Detect which cell encompasses the target text, then output its [X, Y] center coordinate. 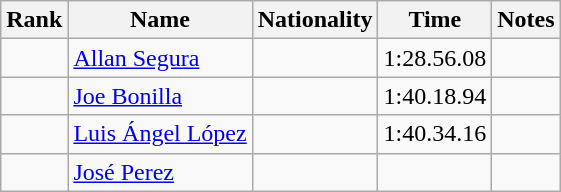
1:40.18.94 [435, 96]
Name [160, 20]
José Perez [160, 172]
Allan Segura [160, 58]
1:28.56.08 [435, 58]
Joe Bonilla [160, 96]
Time [435, 20]
Nationality [315, 20]
Notes [526, 20]
Rank [34, 20]
Luis Ángel López [160, 134]
1:40.34.16 [435, 134]
